For the text-containing cell, return its midpoint in [x, y] coordinate format. 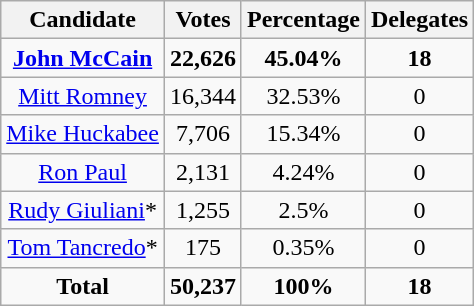
Votes [202, 20]
Candidate [83, 20]
4.24% [303, 172]
50,237 [202, 286]
45.04% [303, 58]
Delegates [419, 20]
Total [83, 286]
1,255 [202, 210]
Mitt Romney [83, 96]
2.5% [303, 210]
Rudy Giuliani* [83, 210]
100% [303, 286]
2,131 [202, 172]
175 [202, 248]
Tom Tancredo* [83, 248]
John McCain [83, 58]
7,706 [202, 134]
32.53% [303, 96]
22,626 [202, 58]
Ron Paul [83, 172]
0.35% [303, 248]
16,344 [202, 96]
Mike Huckabee [83, 134]
Percentage [303, 20]
15.34% [303, 134]
